From the cell containing the given text, extract its center point as [X, Y] coordinate. 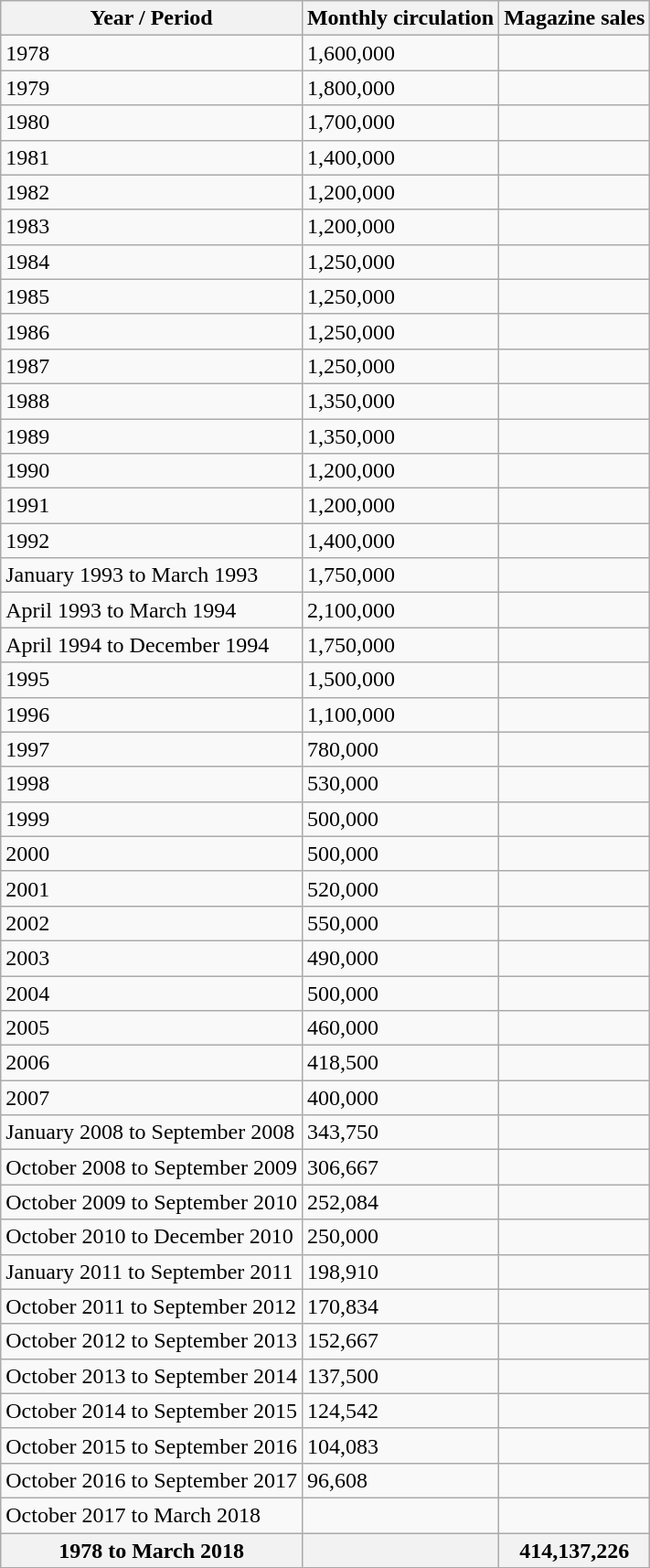
Year / Period [152, 18]
306,667 [400, 1167]
1978 [152, 53]
1,700,000 [400, 123]
1983 [152, 227]
1,800,000 [400, 88]
October 2014 to September 2015 [152, 1411]
2006 [152, 1063]
418,500 [400, 1063]
October 2013 to September 2014 [152, 1376]
1,600,000 [400, 53]
2001 [152, 888]
1990 [152, 471]
April 1994 to December 1994 [152, 645]
October 2015 to September 2016 [152, 1445]
Monthly circulation [400, 18]
2005 [152, 1028]
170,834 [400, 1306]
1978 to March 2018 [152, 1551]
1985 [152, 296]
1991 [152, 506]
October 2009 to September 2010 [152, 1202]
460,000 [400, 1028]
198,910 [400, 1272]
1996 [152, 714]
1,500,000 [400, 680]
343,750 [400, 1133]
1989 [152, 436]
January 1993 to March 1993 [152, 575]
1998 [152, 784]
780,000 [400, 749]
1981 [152, 157]
October 2012 to September 2013 [152, 1341]
490,000 [400, 958]
1,100,000 [400, 714]
152,667 [400, 1341]
1980 [152, 123]
1982 [152, 192]
1986 [152, 331]
2007 [152, 1098]
1997 [152, 749]
2004 [152, 993]
1995 [152, 680]
400,000 [400, 1098]
Magazine sales [574, 18]
October 2016 to September 2017 [152, 1480]
January 2011 to September 2011 [152, 1272]
2,100,000 [400, 610]
October 2011 to September 2012 [152, 1306]
1979 [152, 88]
124,542 [400, 1411]
April 1993 to March 1994 [152, 610]
1999 [152, 819]
250,000 [400, 1237]
2003 [152, 958]
414,137,226 [574, 1551]
January 2008 to September 2008 [152, 1133]
520,000 [400, 888]
96,608 [400, 1480]
2000 [152, 854]
104,083 [400, 1445]
2002 [152, 923]
October 2017 to March 2018 [152, 1515]
1988 [152, 401]
1984 [152, 262]
530,000 [400, 784]
252,084 [400, 1202]
550,000 [400, 923]
1987 [152, 366]
October 2008 to September 2009 [152, 1167]
137,500 [400, 1376]
1992 [152, 541]
October 2010 to December 2010 [152, 1237]
